Determine the [x, y] coordinate at the center of the cell enclosing the given text.  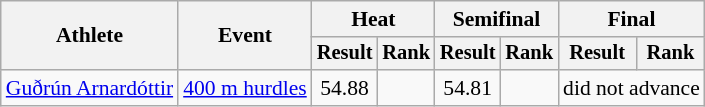
400 m hurdles [245, 88]
Final [632, 19]
Heat [374, 19]
Guðrún Arnardóttir [90, 88]
Semifinal [496, 19]
54.88 [345, 88]
did not advance [632, 88]
Athlete [90, 36]
Event [245, 36]
54.81 [468, 88]
